Output the (x, y) coordinate of the center of the cell containing the given text.  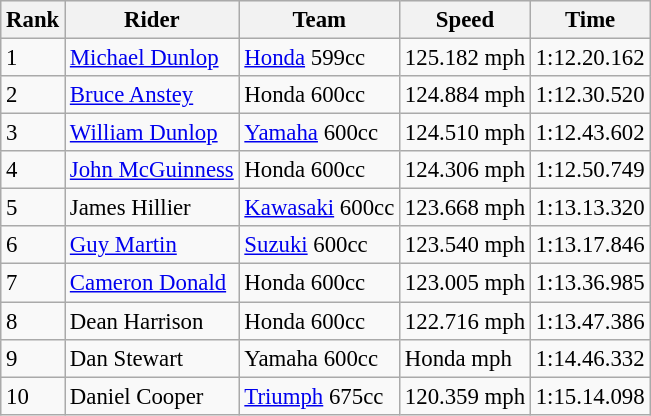
Time (590, 20)
1:12.50.749 (590, 170)
Rider (152, 20)
124.306 mph (466, 170)
Triumph 675cc (320, 396)
1 (33, 58)
1:13.36.985 (590, 283)
1:12.20.162 (590, 58)
123.540 mph (466, 245)
124.884 mph (466, 95)
Honda 599cc (320, 58)
1:14.46.332 (590, 358)
Dean Harrison (152, 321)
10 (33, 396)
1:15.14.098 (590, 396)
123.668 mph (466, 208)
1:13.17.846 (590, 245)
Daniel Cooper (152, 396)
Rank (33, 20)
3 (33, 133)
Dan Stewart (152, 358)
124.510 mph (466, 133)
William Dunlop (152, 133)
6 (33, 245)
1:13.13.320 (590, 208)
Speed (466, 20)
Kawasaki 600cc (320, 208)
7 (33, 283)
8 (33, 321)
James Hillier (152, 208)
John McGuinness (152, 170)
9 (33, 358)
4 (33, 170)
Suzuki 600cc (320, 245)
123.005 mph (466, 283)
Bruce Anstey (152, 95)
125.182 mph (466, 58)
1:12.43.602 (590, 133)
Team (320, 20)
1:13.47.386 (590, 321)
Guy Martin (152, 245)
1:12.30.520 (590, 95)
5 (33, 208)
122.716 mph (466, 321)
2 (33, 95)
120.359 mph (466, 396)
Honda mph (466, 358)
Michael Dunlop (152, 58)
Cameron Donald (152, 283)
